Search for the cell housing the specified text and yield its [x, y] center coordinate. 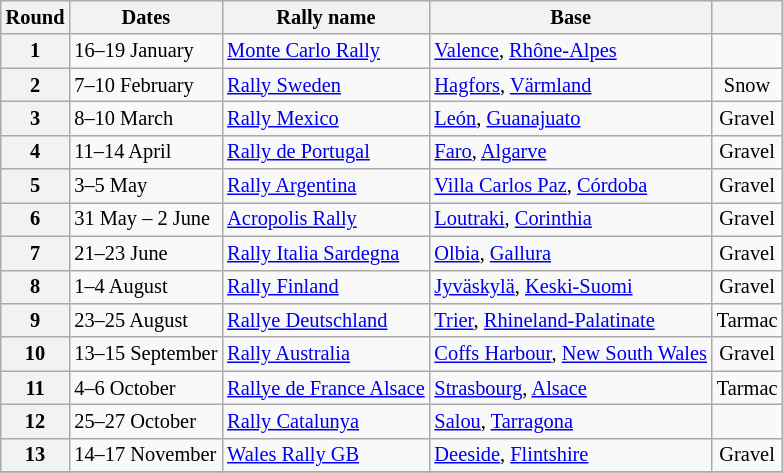
4 [36, 152]
2 [36, 85]
Rally Argentina [326, 186]
Villa Carlos Paz, Córdoba [571, 186]
31 May – 2 June [146, 219]
Acropolis Rally [326, 219]
Rally Italia Sardegna [326, 253]
3 [36, 118]
Wales Rally GB [326, 455]
Hagfors, Värmland [571, 85]
1–4 August [146, 287]
3–5 May [146, 186]
Dates [146, 17]
Rally Sweden [326, 85]
1 [36, 51]
21–23 June [146, 253]
Rally name [326, 17]
12 [36, 421]
11 [36, 388]
León, Guanajuato [571, 118]
14–17 November [146, 455]
Rallye de France Alsace [326, 388]
8–10 March [146, 118]
25–27 October [146, 421]
7 [36, 253]
Rally Australia [326, 354]
11–14 April [146, 152]
Faro, Algarve [571, 152]
Strasbourg, Alsace [571, 388]
7–10 February [146, 85]
16–19 January [146, 51]
Salou, Tarragona [571, 421]
13–15 September [146, 354]
Rally Finland [326, 287]
Loutraki, Corinthia [571, 219]
6 [36, 219]
Snow [747, 85]
Coffs Harbour, New South Wales [571, 354]
8 [36, 287]
Deeside, Flintshire [571, 455]
23–25 August [146, 320]
Rally Catalunya [326, 421]
Rally Mexico [326, 118]
Trier, Rhineland-Palatinate [571, 320]
Valence, Rhône-Alpes [571, 51]
Round [36, 17]
Base [571, 17]
10 [36, 354]
9 [36, 320]
Rally de Portugal [326, 152]
4–6 October [146, 388]
Olbia, Gallura [571, 253]
5 [36, 186]
Monte Carlo Rally [326, 51]
13 [36, 455]
Rallye Deutschland [326, 320]
Jyväskylä, Keski-Suomi [571, 287]
